Return [X, Y] of the center of cell containing provided text 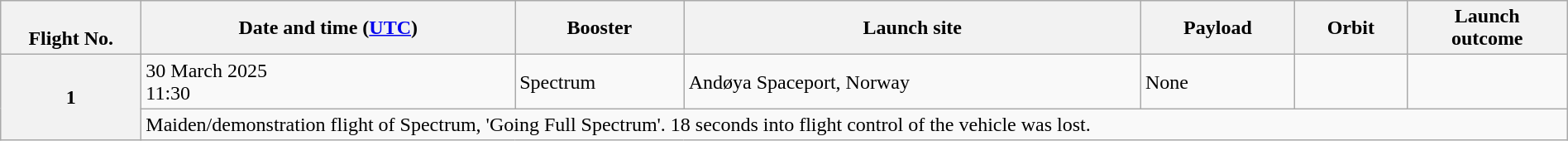
30 March 202511:30 [328, 81]
Andøya Spaceport, Norway [912, 81]
Launchoutcome [1487, 28]
Launch site [912, 28]
Payload [1217, 28]
1 [71, 98]
Booster [600, 28]
Date and time (UTC) [328, 28]
Orbit [1350, 28]
None [1217, 81]
Flight No. [71, 28]
Maiden/demonstration flight of Spectrum, 'Going Full Spectrum'. 18 seconds into flight control of the vehicle was lost. [854, 124]
Spectrum [600, 81]
